Provide the (x, y) coordinate of the cell's center where the given text is located.  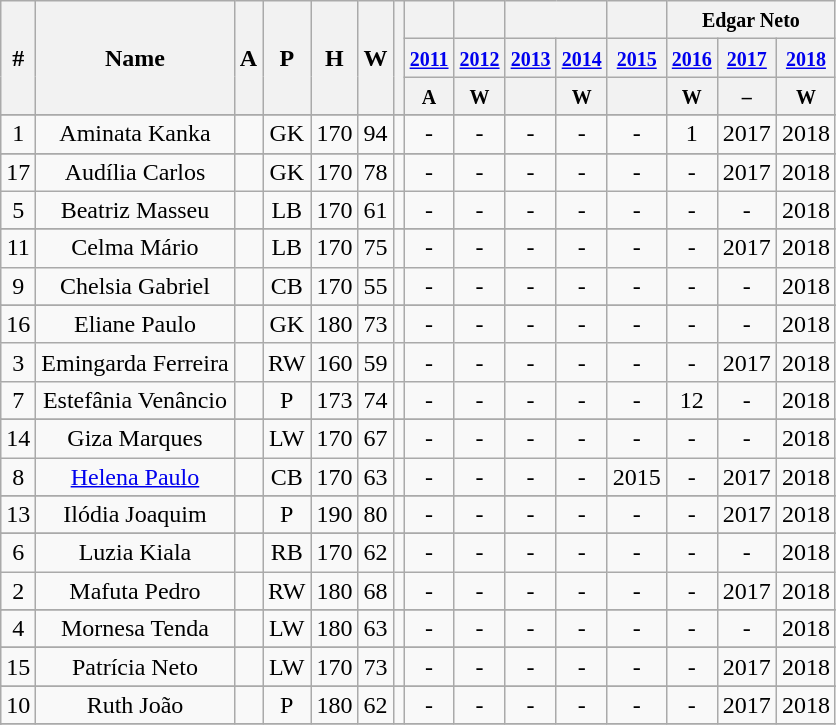
75 (376, 248)
RB (287, 553)
Estefânia Venâncio (135, 400)
7 (18, 400)
160 (334, 362)
Helena Paulo (135, 477)
9 (18, 286)
74 (376, 400)
55 (376, 286)
190 (334, 515)
10 (18, 705)
Ilódia Joaquim (135, 515)
68 (376, 591)
Ruth João (135, 705)
15 (18, 667)
Eliane Paulo (135, 324)
Patrícia Neto (135, 667)
2014 (582, 58)
Aminata Kanka (135, 134)
13 (18, 515)
11 (18, 248)
Beatriz Masseu (135, 210)
Emingarda Ferreira (135, 362)
17 (18, 172)
8 (18, 477)
61 (376, 210)
– (746, 96)
Audília Carlos (135, 172)
6 (18, 553)
59 (376, 362)
Mafuta Pedro (135, 591)
Mornesa Tenda (135, 629)
4 (18, 629)
2 (18, 591)
67 (376, 438)
12 (692, 400)
Giza Marques (135, 438)
2012 (480, 58)
Edgar Neto (750, 20)
16 (18, 324)
# (18, 58)
5 (18, 210)
2013 (530, 58)
Name (135, 58)
80 (376, 515)
78 (376, 172)
2011 (429, 58)
173 (334, 400)
Celma Mário (135, 248)
2016 (692, 58)
H (334, 58)
14 (18, 438)
Luzia Kiala (135, 553)
Chelsia Gabriel (135, 286)
3 (18, 362)
94 (376, 134)
